Locate the cell with the specified text and output its (x, y) center coordinate. 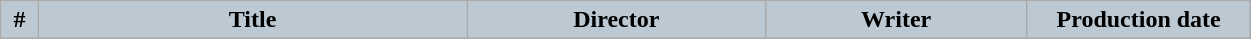
Production date (1139, 20)
Title (252, 20)
Writer (896, 20)
# (20, 20)
Director (616, 20)
